Extract the (X, Y) coordinate from the center of the cell holding the provided text.  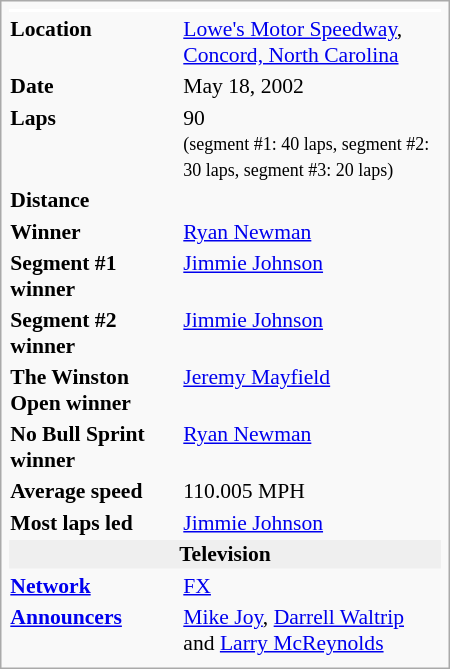
The Winston Open winner (94, 390)
Mike Joy, Darrell Waltrip and Larry McReynolds (312, 630)
Laps (94, 143)
Distance (94, 200)
Winner (94, 231)
Segment #1 winner (94, 276)
Lowe's Motor Speedway, Concord, North Carolina (312, 42)
Announcers (94, 630)
FX (312, 585)
Jeremy Mayfield (312, 390)
No Bull Sprint winner (94, 447)
Segment #2 winner (94, 333)
May 18, 2002 (312, 86)
Television (225, 554)
Most laps led (94, 522)
Location (94, 42)
Network (94, 585)
110.005 MPH (312, 491)
Date (94, 86)
Average speed (94, 491)
90(segment #1: 40 laps, segment #2: 30 laps, segment #3: 20 laps) (312, 143)
